Detect which cell encompasses the target text, then output its [X, Y] center coordinate. 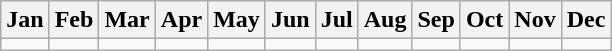
Jan [25, 20]
Mar [127, 20]
Oct [484, 20]
Nov [535, 20]
Feb [74, 20]
Apr [181, 20]
Dec [586, 20]
Aug [385, 20]
Sep [436, 20]
Jun [290, 20]
Jul [336, 20]
May [237, 20]
